Pinpoint the cell where the given text exists, returning its (X, Y) midpoint coordinate. 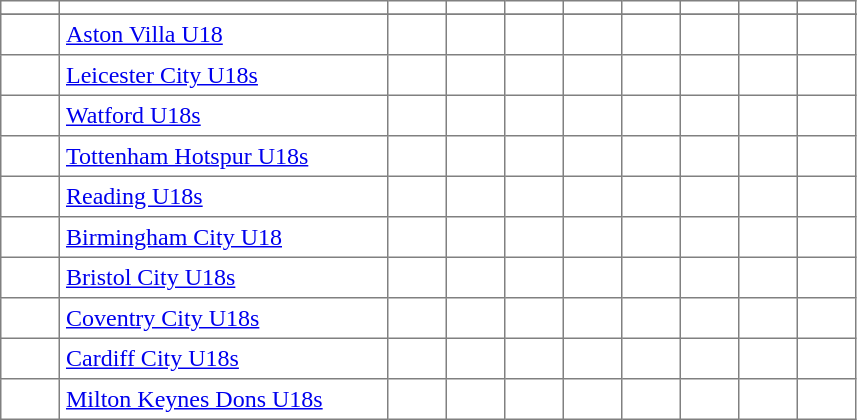
Cardiff City U18s (223, 358)
Tottenham Hotspur U18s (223, 156)
Birmingham City U18 (223, 237)
Leicester City U18s (223, 75)
Aston Villa U18 (223, 34)
Milton Keynes Dons U18s (223, 399)
Coventry City U18s (223, 318)
Watford U18s (223, 115)
Reading U18s (223, 196)
Bristol City U18s (223, 277)
